From the cell containing the given text, extract its center point as (X, Y) coordinate. 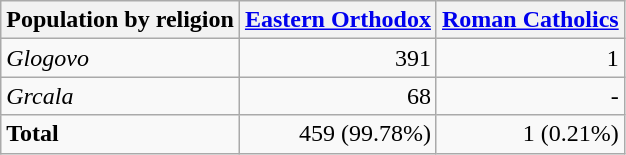
391 (338, 58)
1 (0.21%) (530, 134)
Population by religion (120, 20)
Glogovo (120, 58)
459 (99.78%) (338, 134)
68 (338, 96)
- (530, 96)
Eastern Orthodox (338, 20)
Total (120, 134)
Roman Catholics (530, 20)
1 (530, 58)
Grcala (120, 96)
